Return (x, y) of the center of cell containing provided text 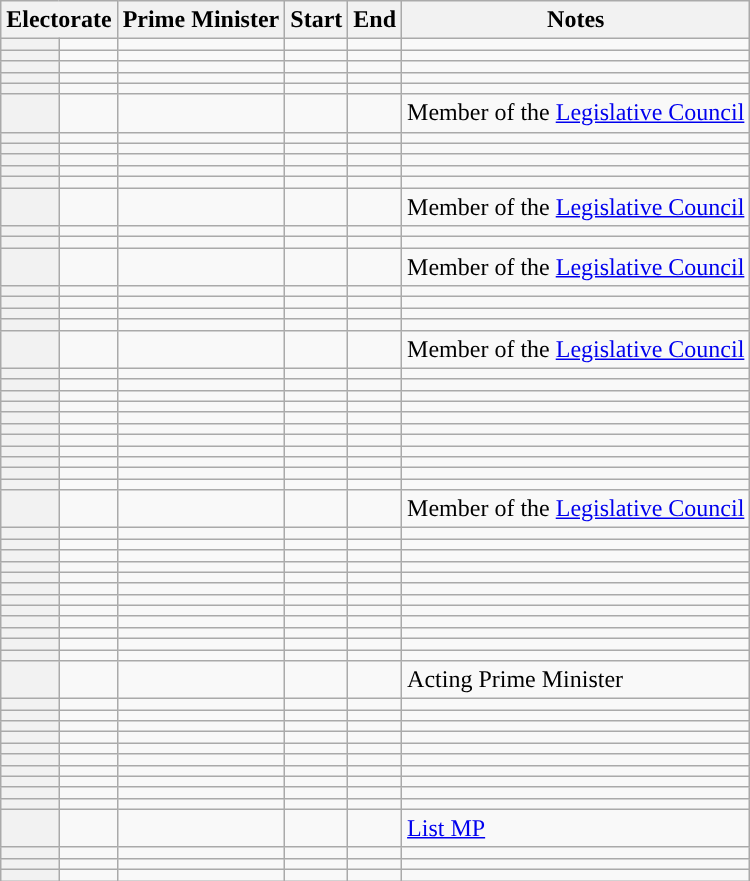
Prime Minister (201, 20)
Notes (576, 20)
End (375, 20)
List MP (576, 828)
Acting Prime Minister (576, 680)
Electorate (59, 20)
Start (316, 20)
